Identify which cell holds the provided text, then report its (X, Y) central coordinate. 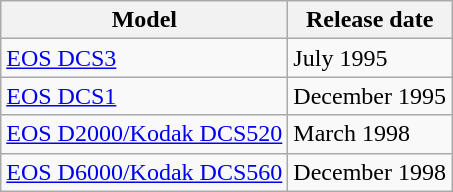
EOS DCS3 (144, 58)
EOS D2000/Kodak DCS520 (144, 134)
Model (144, 20)
March 1998 (370, 134)
December 1998 (370, 172)
December 1995 (370, 96)
EOS D6000/Kodak DCS560 (144, 172)
Release date (370, 20)
EOS DCS1 (144, 96)
July 1995 (370, 58)
